Provide the (X, Y) coordinate of the cell's center where the given text is located.  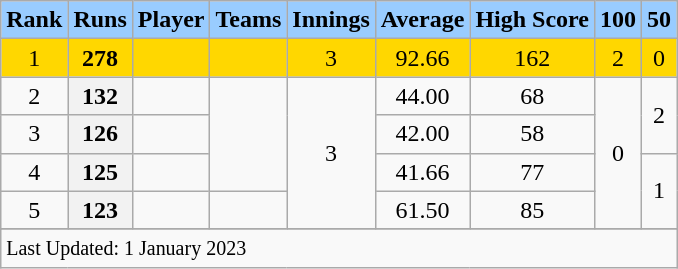
42.00 (422, 134)
92.66 (422, 58)
125 (100, 172)
278 (100, 58)
100 (618, 20)
Player (171, 20)
4 (34, 172)
5 (34, 210)
58 (532, 134)
123 (100, 210)
162 (532, 58)
Last Updated: 1 January 2023 (339, 248)
44.00 (422, 96)
132 (100, 96)
High Score (532, 20)
50 (660, 20)
126 (100, 134)
41.66 (422, 172)
85 (532, 210)
Runs (100, 20)
Innings (331, 20)
Average (422, 20)
77 (532, 172)
Teams (248, 20)
61.50 (422, 210)
Rank (34, 20)
68 (532, 96)
